Return the (X, Y) coordinate for the center point of the cell that contains the specified text.  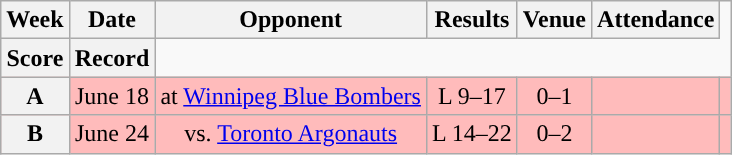
Opponent (291, 20)
Attendance (656, 20)
Record (112, 58)
Date (112, 20)
June 18 (112, 96)
Week (35, 20)
Score (35, 58)
A (35, 96)
0–1 (554, 96)
B (35, 134)
June 24 (112, 134)
0–2 (554, 134)
Results (472, 20)
Venue (554, 20)
at Winnipeg Blue Bombers (291, 96)
L 14–22 (472, 134)
vs. Toronto Argonauts (291, 134)
L 9–17 (472, 96)
